Return (x, y) of the center of cell containing provided text 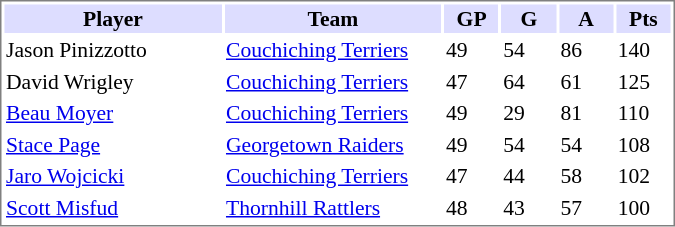
Pts (643, 18)
86 (586, 50)
110 (643, 113)
Player (112, 18)
43 (529, 208)
140 (643, 50)
48 (471, 208)
29 (529, 113)
Team (332, 18)
Jason Pinizzotto (112, 50)
125 (643, 82)
Beau Moyer (112, 113)
81 (586, 113)
GP (471, 18)
100 (643, 208)
58 (586, 176)
Thornhill Rattlers (332, 208)
A (586, 18)
108 (643, 144)
G (529, 18)
57 (586, 208)
102 (643, 176)
Stace Page (112, 144)
44 (529, 176)
Scott Misfud (112, 208)
Georgetown Raiders (332, 144)
Jaro Wojcicki (112, 176)
David Wrigley (112, 82)
64 (529, 82)
61 (586, 82)
